Pinpoint the cell where the given text exists, returning its [x, y] midpoint coordinate. 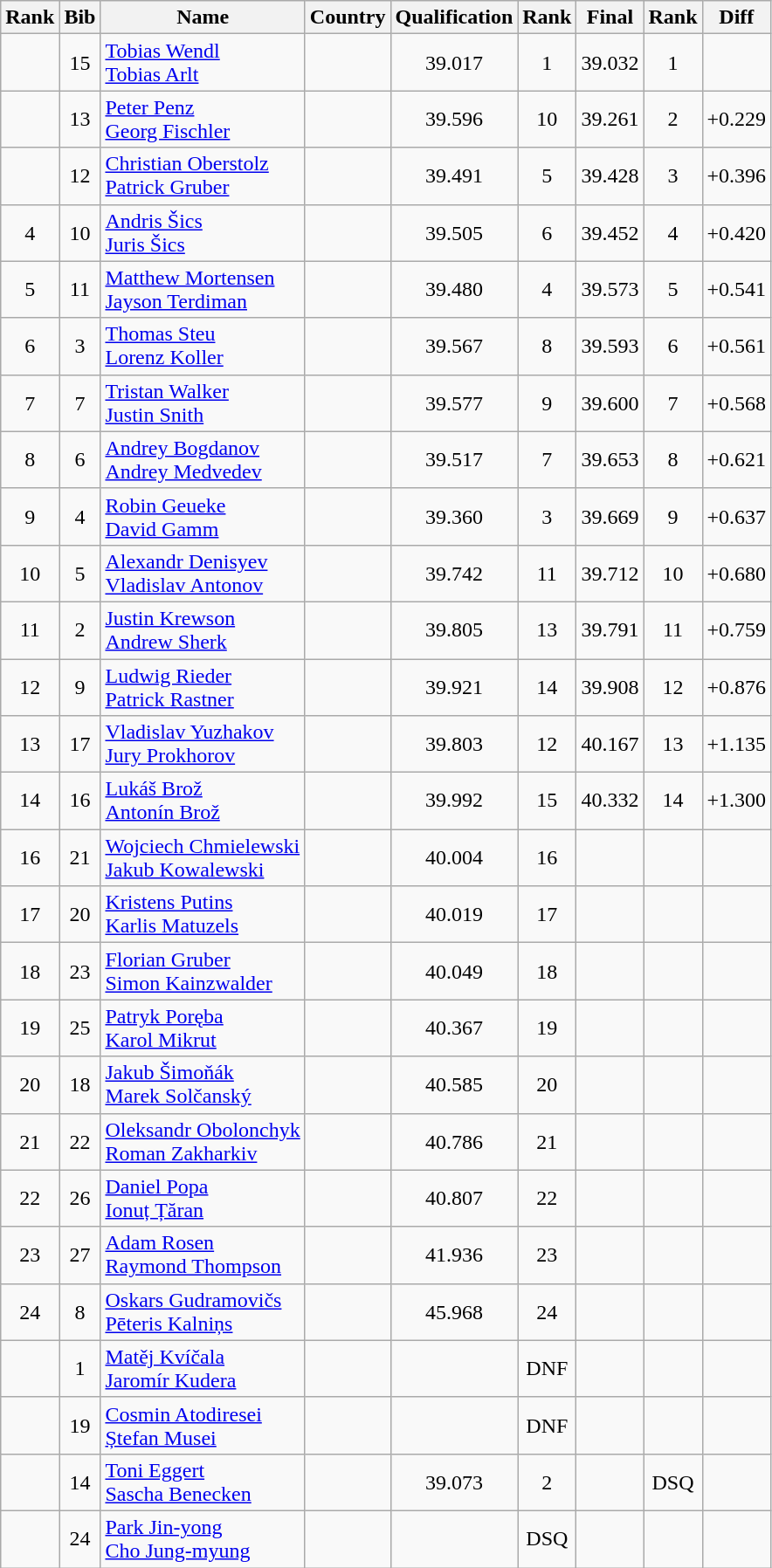
Oskars GudramovičsPēteris Kalniņs [203, 1311]
39.908 [610, 686]
Jakub ŠimoňákMarek Solčanský [203, 1084]
Bib [80, 17]
Wojciech ChmielewskiJakub Kowalewski [203, 857]
40.167 [610, 744]
39.921 [454, 686]
Cosmin AtodireseiȘtefan Musei [203, 1425]
Tristan WalkerJustin Snith [203, 403]
39.805 [454, 630]
Andrey BogdanovAndrey Medvedev [203, 459]
Matěj KvíčalaJaromír Kudera [203, 1369]
40.332 [610, 801]
Peter PenzGeorg Fischler [203, 119]
39.669 [610, 517]
Florian GruberSimon Kainzwalder [203, 971]
39.517 [454, 459]
39.491 [454, 176]
39.032 [610, 63]
39.596 [454, 119]
+0.396 [737, 176]
39.573 [610, 290]
40.585 [454, 1084]
40.019 [454, 915]
39.593 [610, 346]
+0.621 [737, 459]
+0.420 [737, 232]
+0.759 [737, 630]
39.992 [454, 801]
Ludwig RiederPatrick Rastner [203, 686]
Final [610, 17]
+1.135 [737, 744]
41.936 [454, 1255]
40.004 [454, 857]
40.786 [454, 1142]
Daniel PopaIonuț Țăran [203, 1198]
39.261 [610, 119]
Thomas SteuLorenz Koller [203, 346]
39.017 [454, 63]
+0.229 [737, 119]
26 [80, 1198]
Christian OberstolzPatrick Gruber [203, 176]
39.577 [454, 403]
39.428 [610, 176]
39.567 [454, 346]
Andris ŠicsJuris Šics [203, 232]
Adam RosenRaymond Thompson [203, 1255]
+1.300 [737, 801]
39.360 [454, 517]
+0.876 [737, 686]
39.452 [610, 232]
Oleksandr ObolonchykRoman Zakharkiv [203, 1142]
39.073 [454, 1482]
39.505 [454, 232]
Diff [737, 17]
39.480 [454, 290]
Name [203, 17]
39.791 [610, 630]
Kristens PutinsKarlis Matuzels [203, 915]
39.712 [610, 573]
40.807 [454, 1198]
Tobias WendlTobias Arlt [203, 63]
39.600 [610, 403]
+0.541 [737, 290]
25 [80, 1028]
+0.568 [737, 403]
39.653 [610, 459]
Country [348, 17]
+0.637 [737, 517]
Matthew MortensenJayson Terdiman [203, 290]
Park Jin-yongCho Jung-myung [203, 1538]
Lukáš BrožAntonín Brož [203, 801]
Qualification [454, 17]
39.742 [454, 573]
40.049 [454, 971]
Justin KrewsonAndrew Sherk [203, 630]
39.803 [454, 744]
40.367 [454, 1028]
Toni EggertSascha Benecken [203, 1482]
Alexandr DenisyevVladislav Antonov [203, 573]
Vladislav YuzhakovJury Prokhorov [203, 744]
45.968 [454, 1311]
+0.561 [737, 346]
Robin GeuekeDavid Gamm [203, 517]
+0.680 [737, 573]
Patryk PorębaKarol Mikrut [203, 1028]
27 [80, 1255]
